Locate the cell with the specified text and output its (X, Y) center coordinate. 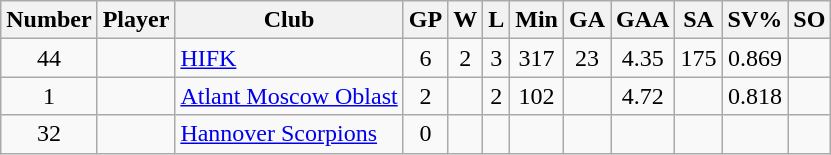
0.869 (755, 58)
175 (698, 58)
Player (136, 20)
GA (586, 20)
Atlant Moscow Oblast (289, 96)
Hannover Scorpions (289, 134)
32 (49, 134)
6 (425, 58)
0.818 (755, 96)
1 (49, 96)
Min (537, 20)
L (496, 20)
44 (49, 58)
3 (496, 58)
SV% (755, 20)
SO (810, 20)
317 (537, 58)
0 (425, 134)
Club (289, 20)
SA (698, 20)
GAA (643, 20)
Number (49, 20)
GP (425, 20)
23 (586, 58)
4.72 (643, 96)
102 (537, 96)
4.35 (643, 58)
HIFK (289, 58)
W (466, 20)
